Locate the cell with the specified text and output its [X, Y] center coordinate. 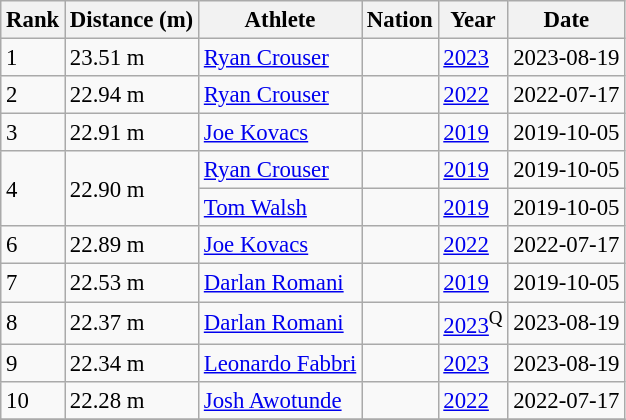
8 [33, 323]
Athlete [280, 20]
Nation [400, 20]
10 [33, 400]
Josh Awotunde [280, 400]
7 [33, 283]
1 [33, 58]
6 [33, 245]
22.28 m [132, 400]
22.89 m [132, 245]
Year [473, 20]
22.91 m [132, 133]
23.51 m [132, 58]
22.53 m [132, 283]
9 [33, 363]
22.94 m [132, 95]
2 [33, 95]
Distance (m) [132, 20]
Leonardo Fabbri [280, 363]
22.34 m [132, 363]
22.37 m [132, 323]
Tom Walsh [280, 208]
22.90 m [132, 188]
3 [33, 133]
Rank [33, 20]
Date [566, 20]
2023Q [473, 323]
4 [33, 188]
